Capture the cell that displays the provided text and extract its (X, Y) central coordinate. 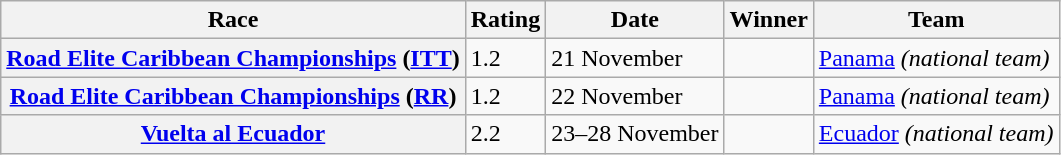
22 November (635, 96)
Winner (768, 20)
Road Elite Caribbean Championships (RR) (234, 96)
Race (234, 20)
23–28 November (635, 134)
Date (635, 20)
2.2 (505, 134)
Vuelta al Ecuador (234, 134)
Rating (505, 20)
Road Elite Caribbean Championships (ITT) (234, 58)
Ecuador (national team) (936, 134)
21 November (635, 58)
Team (936, 20)
